Search for the cell housing the specified text and yield its [x, y] center coordinate. 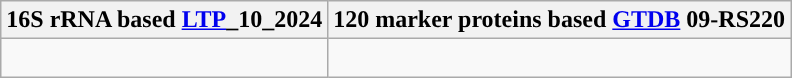
120 marker proteins based GTDB 09-RS220 [560, 20]
16S rRNA based LTP_10_2024 [164, 20]
